Determine the (X, Y) coordinate at the center of the cell enclosing the given text.  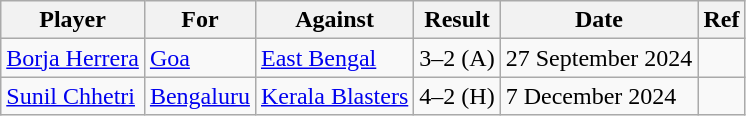
Borja Herrera (73, 58)
Goa (200, 58)
Date (599, 20)
East Bengal (334, 58)
4–2 (H) (457, 96)
Kerala Blasters (334, 96)
For (200, 20)
Result (457, 20)
7 December 2024 (599, 96)
Sunil Chhetri (73, 96)
3–2 (A) (457, 58)
Bengaluru (200, 96)
Against (334, 20)
Player (73, 20)
Ref (722, 20)
27 September 2024 (599, 58)
